Identify which cell holds the provided text, then report its [X, Y] central coordinate. 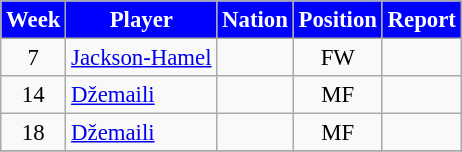
Position [338, 20]
14 [34, 95]
Nation [255, 20]
Week [34, 20]
Report [422, 20]
7 [34, 58]
FW [338, 58]
18 [34, 133]
Jackson-Hamel [142, 58]
Player [142, 20]
